Provide the (x, y) coordinate of the cell's center where the given text is located.  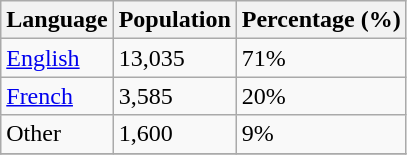
French (57, 96)
71% (321, 58)
20% (321, 96)
Language (57, 20)
13,035 (174, 58)
Population (174, 20)
1,600 (174, 134)
9% (321, 134)
3,585 (174, 96)
English (57, 58)
Percentage (%) (321, 20)
Other (57, 134)
